Find where the given text appears and provide that cell's center as [X, Y] coordinate. 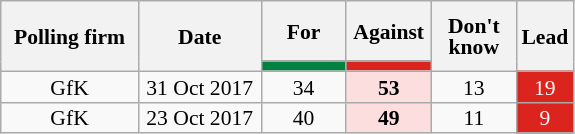
For [304, 31]
Don't know [474, 36]
49 [388, 118]
Lead [544, 36]
Polling firm [70, 36]
Date [200, 36]
Against [388, 31]
40 [304, 118]
53 [388, 86]
23 Oct 2017 [200, 118]
13 [474, 86]
19 [544, 86]
9 [544, 118]
11 [474, 118]
31 Oct 2017 [200, 86]
34 [304, 86]
